Search for the cell housing the specified text and yield its [x, y] center coordinate. 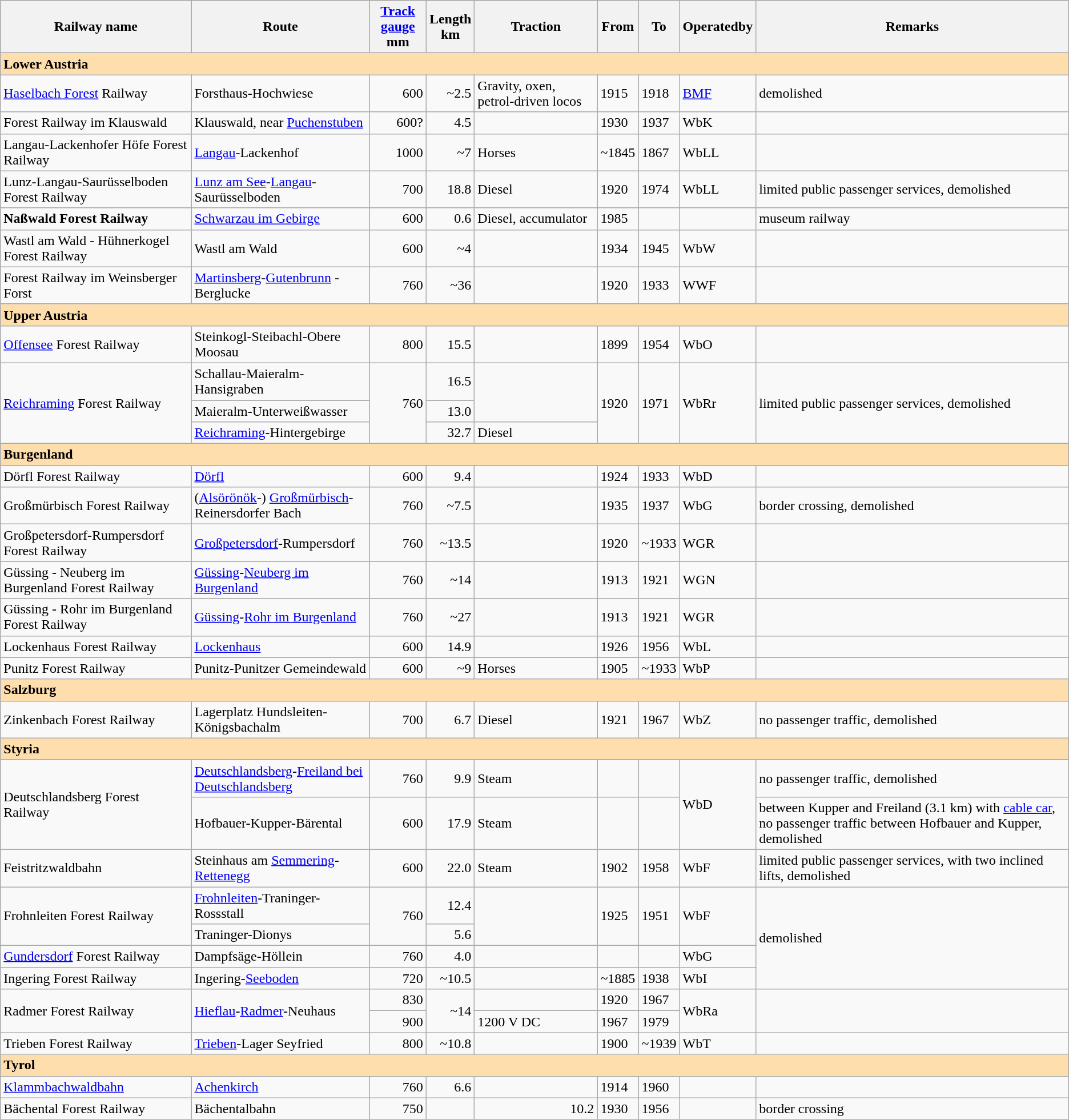
WbW [718, 248]
1899 [618, 344]
Upper Austria [534, 315]
Dampfsäge-Höllein [280, 957]
~2.5 [450, 94]
Lagerplatz Hundsleiten-Königsbachalm [280, 720]
5.6 [450, 935]
17.9 [450, 823]
1954 [659, 344]
WbRa [718, 1011]
Frohnleiten Forest Railway [96, 916]
Dörfl [280, 476]
10.2 [536, 1109]
~1845 [618, 152]
Martinsberg-Gutenbrunn -Berglucke [280, 286]
WWF [718, 286]
Güssing - Neuberg im Burgenland Forest Railway [96, 580]
WbL [718, 647]
Dörfl Forest Railway [96, 476]
Schwarzau im Gebirge [280, 219]
6.6 [450, 1087]
16.5 [450, 382]
1900 [618, 1043]
18.8 [450, 190]
Ingering-Seeboden [280, 978]
WbK [718, 123]
14.9 [450, 647]
900 [397, 1022]
1979 [659, 1022]
Hofbauer-Kupper-Bärental [280, 823]
1951 [659, 916]
1867 [659, 152]
WbRr [718, 403]
~10.5 [450, 978]
1960 [659, 1087]
Frohnleiten-Traninger-Rossstall [280, 905]
Trieben Forest Railway [96, 1043]
Hieflau-Radmer-Neuhaus [280, 1011]
Langau-Lackenhof [280, 152]
1945 [659, 248]
~13.5 [450, 543]
6.7 [450, 720]
WbP [718, 668]
Diesel, accumulator [536, 219]
From [618, 27]
WbZ [718, 720]
Track gaugemm [397, 27]
750 [397, 1109]
BMF [718, 94]
Großpetersdorf-Rumpersdorf Forest Railway [96, 543]
Haselbach Forest Railway [96, 94]
15.5 [450, 344]
Klammbachwaldbahn [96, 1087]
~7 [450, 152]
13.0 [450, 411]
Güssing-Rohr im Burgenland [280, 617]
~27 [450, 617]
1938 [659, 978]
To [659, 27]
Steinkogl-Steibachl-Obere Moosau [280, 344]
Tyrol [534, 1065]
1934 [618, 248]
Deutschlandsberg Forest Railway [96, 804]
Klauswald, near Puchenstuben [280, 123]
Styria [534, 749]
Wastl am Wald [280, 248]
WbO [718, 344]
Wastl am Wald - Hühnerkogel Forest Railway [96, 248]
Traction [536, 27]
Lockenhaus [280, 647]
between Kupper and Freiland (3.1 km) with cable car, no passenger traffic between Hofbauer and Kupper, demolished [913, 823]
830 [397, 1000]
Feistritzwaldbahn [96, 868]
1958 [659, 868]
Maieralm-Unterweißwasser [280, 411]
1915 [618, 94]
museum railway [913, 219]
Bächentalbahn [280, 1109]
Offensee Forest Railway [96, 344]
1000 [397, 152]
1905 [618, 668]
Ingering Forest Railway [96, 978]
Lunz-Langau-Saurüsselboden Forest Railway [96, 190]
WGN [718, 580]
~4 [450, 248]
1924 [618, 476]
~1885 [618, 978]
720 [397, 978]
Reichraming-Hintergebirge [280, 433]
Route [280, 27]
Großmürbisch Forest Railway [96, 506]
Remarks [913, 27]
4.5 [450, 123]
~36 [450, 286]
Lunz am See-Langau-Saurüsselboden [280, 190]
Güssing-Neuberg im Burgenland [280, 580]
9.9 [450, 778]
1974 [659, 190]
Forest Railway im Klauswald [96, 123]
(Alsörönök-) Großmürbisch-Reinersdorfer Bach [280, 506]
0.6 [450, 219]
Operatedby [718, 27]
Lengthkm [450, 27]
4.0 [450, 957]
Deutschlandsberg-Freiland bei Deutschlandsberg [280, 778]
Traninger-Dionys [280, 935]
border crossing, demolished [913, 506]
Burgenland [534, 455]
Bächental Forest Railway [96, 1109]
600? [397, 123]
Güssing - Rohr im Burgenland Forest Railway [96, 617]
Radmer Forest Railway [96, 1011]
1925 [618, 916]
Gravity, oxen, petrol-driven locos [536, 94]
border crossing [913, 1109]
WbI [718, 978]
Steinhaus am Semmering-Rettenegg [280, 868]
Großpetersdorf-Rumpersdorf [280, 543]
Salzburg [534, 690]
Punitz Forest Railway [96, 668]
Railway name [96, 27]
Trieben-Lager Seyfried [280, 1043]
~10.8 [450, 1043]
Gundersdorf Forest Railway [96, 957]
Zinkenbach Forest Railway [96, 720]
1935 [618, 506]
12.4 [450, 905]
~1939 [659, 1043]
Lockenhaus Forest Railway [96, 647]
1918 [659, 94]
~7.5 [450, 506]
1902 [618, 868]
Achenkirch [280, 1087]
~9 [450, 668]
WbT [718, 1043]
Forest Railway im Weinsberger Forst [96, 286]
1971 [659, 403]
Schallau-Maieralm-Hansigraben [280, 382]
32.7 [450, 433]
Reichraming Forest Railway [96, 403]
Naßwald Forest Railway [96, 219]
22.0 [450, 868]
1985 [618, 219]
1200 V DC [536, 1022]
1914 [618, 1087]
9.4 [450, 476]
limited public passenger services, with two inclined lifts, demolished [913, 868]
Langau-Lackenhofer Höfe Forest Railway [96, 152]
Forsthaus-Hochwiese [280, 94]
Lower Austria [534, 64]
Punitz-Punitzer Gemeindewald [280, 668]
1926 [618, 647]
